Search for the cell housing the specified text and yield its [X, Y] center coordinate. 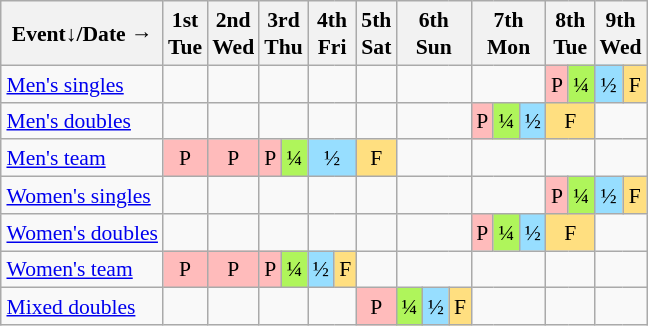
Mixed doubles [82, 306]
Women's singles [82, 194]
3rdThu [284, 33]
Women's team [82, 268]
1stTue [185, 33]
Event↓/Date → [82, 33]
Men's singles [82, 84]
6thSun [434, 33]
5thSat [376, 33]
Women's doubles [82, 232]
8thTue [570, 33]
7thMon [508, 33]
9thWed [620, 33]
2ndWed [233, 33]
Men's doubles [82, 120]
4thFri [332, 33]
Men's team [82, 158]
